Capture the cell that displays the provided text and extract its [X, Y] central coordinate. 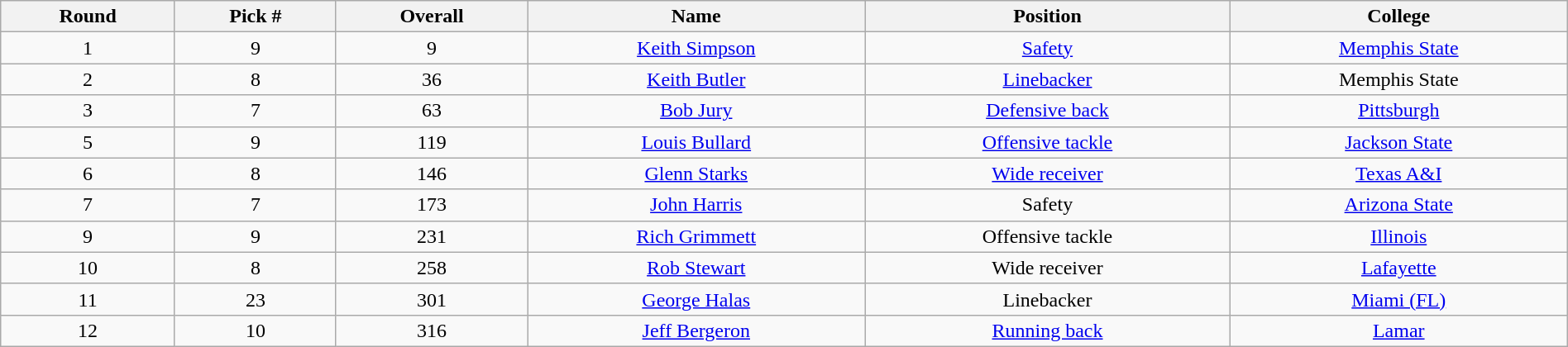
Pittsburgh [1398, 111]
12 [88, 330]
Keith Simpson [696, 48]
119 [432, 142]
301 [432, 299]
Pick # [255, 17]
Keith Butler [696, 79]
5 [88, 142]
Lafayette [1398, 268]
146 [432, 173]
Jackson State [1398, 142]
Bob Jury [696, 111]
Miami (FL) [1398, 299]
College [1398, 17]
1 [88, 48]
Rich Grimmett [696, 236]
63 [432, 111]
Round [88, 17]
Position [1048, 17]
Arizona State [1398, 205]
6 [88, 173]
Lamar [1398, 330]
316 [432, 330]
Jeff Bergeron [696, 330]
Illinois [1398, 236]
Defensive back [1048, 111]
258 [432, 268]
Louis Bullard [696, 142]
36 [432, 79]
Rob Stewart [696, 268]
John Harris [696, 205]
11 [88, 299]
George Halas [696, 299]
173 [432, 205]
3 [88, 111]
23 [255, 299]
Running back [1048, 330]
Overall [432, 17]
Name [696, 17]
2 [88, 79]
Glenn Starks [696, 173]
Texas A&I [1398, 173]
231 [432, 236]
